Return (X, Y) of the center of cell containing provided text 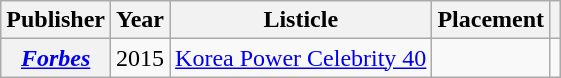
Forbes (56, 58)
Year (140, 20)
Publisher (56, 20)
Listicle (301, 20)
2015 (140, 58)
Placement (491, 20)
Korea Power Celebrity 40 (301, 58)
